Extract the [x, y] coordinate from the center of the cell holding the provided text.  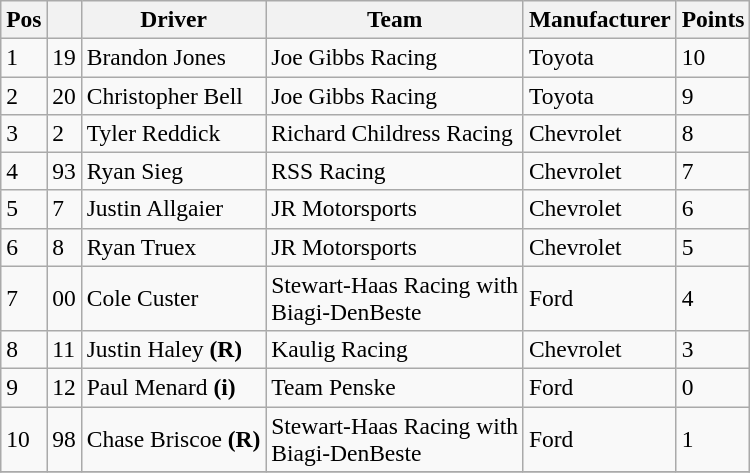
Team [395, 19]
Ryan Truex [174, 247]
19 [64, 57]
0 [713, 387]
Justin Haley (R) [174, 349]
Pos [24, 19]
20 [64, 95]
Justin Allgaier [174, 209]
Team Penske [395, 387]
Manufacturer [600, 19]
Tyler Reddick [174, 133]
Chase Briscoe (R) [174, 438]
93 [64, 171]
12 [64, 387]
Driver [174, 19]
11 [64, 349]
98 [64, 438]
00 [64, 298]
RSS Racing [395, 171]
Ryan Sieg [174, 171]
Cole Custer [174, 298]
Kaulig Racing [395, 349]
Paul Menard (i) [174, 387]
Points [713, 19]
Christopher Bell [174, 95]
Richard Childress Racing [395, 133]
Brandon Jones [174, 57]
